From the cell containing the given text, extract its center point as (X, Y) coordinate. 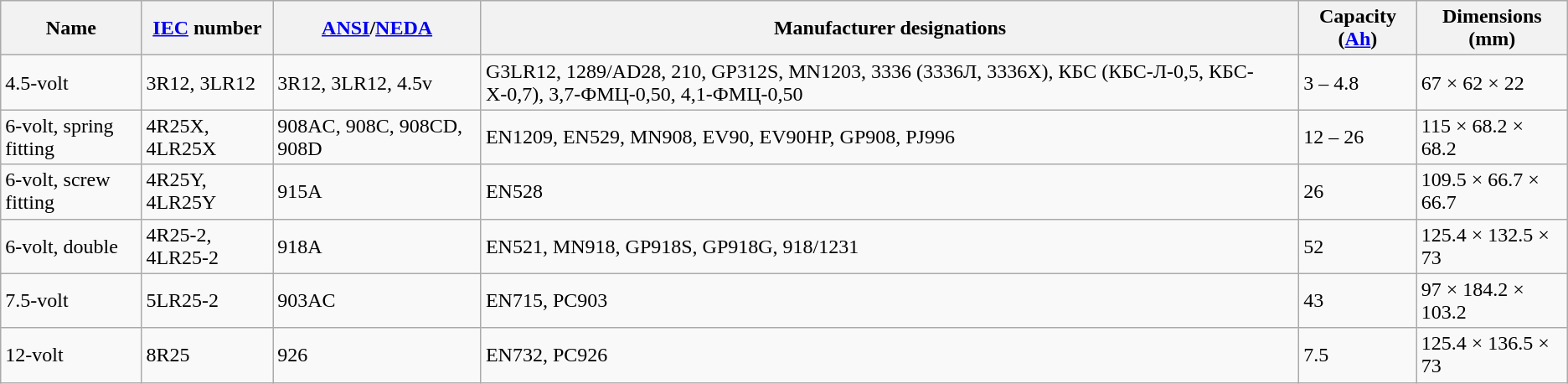
3 – 4.8 (1359, 82)
3R12, 3LR12 (208, 82)
6-volt, double (71, 246)
EN715, PC903 (890, 300)
G3LR12, 1289/AD28, 210, GP312S, MN1203, 3336 (3336Л, 3336Х), КБС (КБС-Л-0,5, КБС-Х-0,7), 3,7-ФМЦ-0,50, 4,1-ФМЦ-0,50 (890, 82)
26 (1359, 191)
EN1209, EN529, MN908, EV90, EV90HP, GP908, PJ996 (890, 138)
109.5 × 66.7 × 66.7 (1492, 191)
4R25X, 4LR25X (208, 138)
52 (1359, 246)
EN732, PC926 (890, 355)
7.5-volt (71, 300)
908AC, 908C, 908CD, 908D (377, 138)
4.5-volt (71, 82)
926 (377, 355)
EN521, MN918, GP918S, GP918G, 918/1231 (890, 246)
Capacity (Ah) (1359, 29)
7.5 (1359, 355)
12-volt (71, 355)
115 × 68.2 × 68.2 (1492, 138)
4R25Y, 4LR25Y (208, 191)
4R25-2, 4LR25-2 (208, 246)
8R25 (208, 355)
IEC number (208, 29)
Dimensions (mm) (1492, 29)
6-volt, spring fitting (71, 138)
43 (1359, 300)
67 × 62 × 22 (1492, 82)
Manufacturer designations (890, 29)
125.4 × 132.5 × 73 (1492, 246)
915A (377, 191)
Name (71, 29)
97 × 184.2 × 103.2 (1492, 300)
EN528 (890, 191)
12 – 26 (1359, 138)
5LR25-2 (208, 300)
125.4 × 136.5 × 73 (1492, 355)
3R12, 3LR12, 4.5v (377, 82)
6-volt, screw fitting (71, 191)
903AC (377, 300)
918A (377, 246)
ANSI/NEDA (377, 29)
